For the text-containing cell, return its midpoint in [x, y] coordinate format. 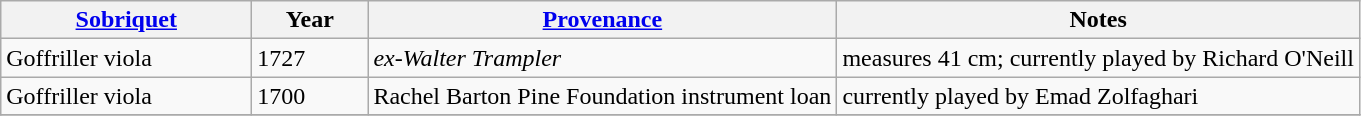
Notes [1098, 20]
1700 [310, 96]
Sobriquet [126, 20]
Rachel Barton Pine Foundation instrument loan [602, 96]
ex-Walter Trampler [602, 58]
currently played by Emad Zolfaghari [1098, 96]
Year [310, 20]
measures 41 cm; currently played by Richard O'Neill [1098, 58]
1727 [310, 58]
Provenance [602, 20]
